Search for the cell housing the specified text and yield its (X, Y) center coordinate. 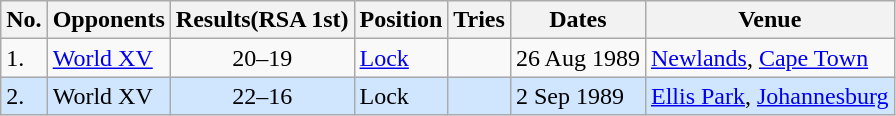
Venue (770, 20)
Ellis Park, Johannesburg (770, 96)
2 Sep 1989 (578, 96)
22–16 (262, 96)
Dates (578, 20)
Tries (480, 20)
Newlands, Cape Town (770, 58)
26 Aug 1989 (578, 58)
Opponents (108, 20)
Position (401, 20)
1. (24, 58)
20–19 (262, 58)
2. (24, 96)
No. (24, 20)
Results(RSA 1st) (262, 20)
